Scan for the cell matching the given text and deliver its [X, Y] coordinate at center. 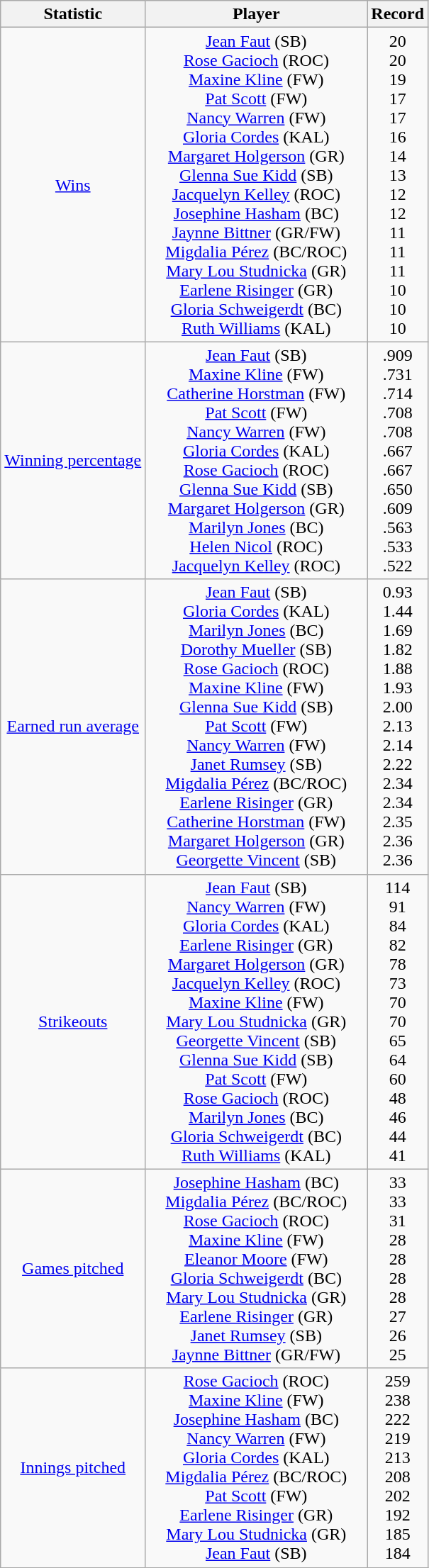
Strikeouts [73, 1021]
33 33 31 28 28 28 28 27 26 25 [398, 1269]
114 91 84 82 78 73 70 70 65 64 60 48 46 44 41 [398, 1021]
Games pitched [73, 1269]
Earned run average [73, 727]
.909 .731 .714 .708 .708 .667 .667 .650 .609 .563 .533 .522 [398, 461]
Innings pitched [73, 1467]
0.93 1.44 1.69 1.82 1.88 1.93 2.00 2.13 2.14 2.22 2.34 2.34 2.35 2.36 2.36 [398, 727]
Wins [73, 184]
20 20 19 17 17 16 14 13 12 12 11 11 11 10 10 10 [398, 184]
Player [257, 14]
Statistic [73, 14]
Record [398, 14]
Winning percentage [73, 461]
259 238 222 219 213 208 202 192 185 184 [398, 1467]
